Determine the [X, Y] coordinate at the center of the cell enclosing the given text.  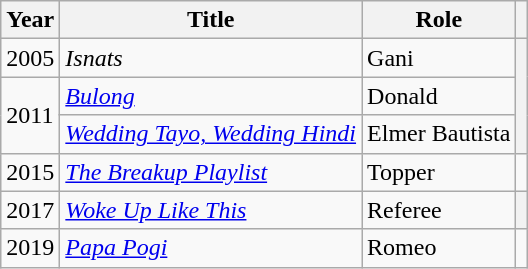
Wedding Tayo, Wedding Hindi [211, 134]
Referee [439, 210]
Role [439, 20]
Year [30, 20]
2017 [30, 210]
Elmer Bautista [439, 134]
Woke Up Like This [211, 210]
2005 [30, 58]
Donald [439, 96]
Gani [439, 58]
The Breakup Playlist [211, 172]
Romeo [439, 248]
Papa Pogi [211, 248]
Topper [439, 172]
Bulong [211, 96]
Isnats [211, 58]
2015 [30, 172]
2019 [30, 248]
Title [211, 20]
2011 [30, 115]
